Output the [X, Y] coordinate of the center of the cell containing the given text.  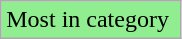
Most in category [91, 20]
